Return (x, y) of the center of cell containing provided text 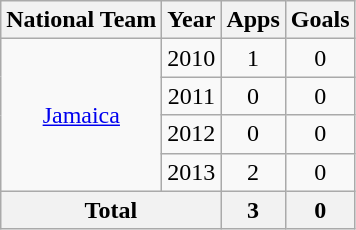
2012 (192, 134)
Apps (253, 20)
2010 (192, 58)
2013 (192, 172)
3 (253, 210)
1 (253, 58)
2 (253, 172)
Year (192, 20)
National Team (82, 20)
Jamaica (82, 115)
Total (111, 210)
2011 (192, 96)
Goals (320, 20)
